Output the [x, y] coordinate of the center of the cell containing the given text.  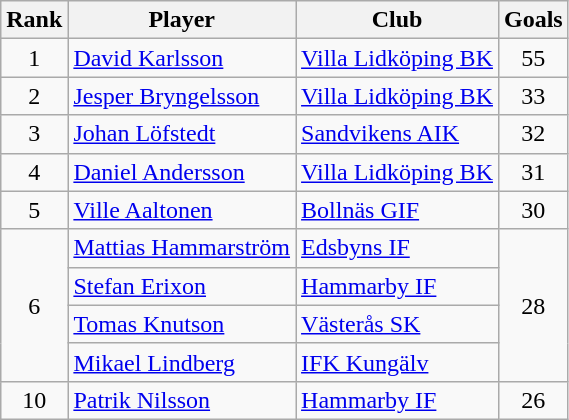
2 [34, 96]
1 [34, 58]
Bollnäs GIF [398, 210]
32 [533, 134]
Mikael Lindberg [182, 362]
5 [34, 210]
28 [533, 305]
Tomas Knutson [182, 324]
30 [533, 210]
Sandvikens AIK [398, 134]
Stefan Erixon [182, 286]
3 [34, 134]
31 [533, 172]
Rank [34, 20]
Edsbyns IF [398, 248]
Ville Aaltonen [182, 210]
Daniel Andersson [182, 172]
33 [533, 96]
David Karlsson [182, 58]
6 [34, 305]
Patrik Nilsson [182, 400]
Johan Löfstedt [182, 134]
26 [533, 400]
Jesper Bryngelsson [182, 96]
4 [34, 172]
Mattias Hammarström [182, 248]
Player [182, 20]
Club [398, 20]
55 [533, 58]
Västerås SK [398, 324]
IFK Kungälv [398, 362]
10 [34, 400]
Goals [533, 20]
